Find where the given text appears and provide that cell's center as [x, y] coordinate. 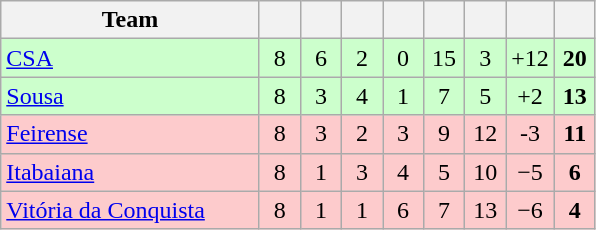
Sousa [130, 96]
Itabaiana [130, 172]
−5 [530, 172]
15 [444, 58]
12 [486, 134]
-3 [530, 134]
+12 [530, 58]
−6 [530, 210]
Team [130, 20]
0 [402, 58]
20 [574, 58]
10 [486, 172]
9 [444, 134]
11 [574, 134]
+2 [530, 96]
Vitória da Conquista [130, 210]
Feirense [130, 134]
CSA [130, 58]
